Return the (X, Y) coordinate for the center point of the cell that contains the specified text.  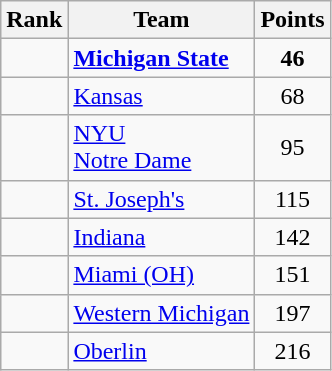
46 (292, 58)
Western Michigan (162, 313)
Rank (34, 20)
Indiana (162, 237)
Points (292, 20)
NYUNotre Dame (162, 148)
95 (292, 148)
St. Joseph's (162, 199)
Oberlin (162, 351)
Team (162, 20)
151 (292, 275)
115 (292, 199)
197 (292, 313)
216 (292, 351)
68 (292, 96)
142 (292, 237)
Kansas (162, 96)
Miami (OH) (162, 275)
Michigan State (162, 58)
